Determine the [X, Y] coordinate at the center of the cell enclosing the given text.  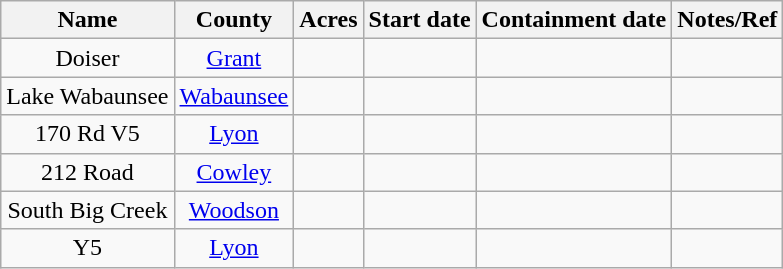
Woodson [234, 210]
South Big Creek [88, 210]
Name [88, 20]
212 Road [88, 172]
Acres [328, 20]
Wabaunsee [234, 96]
Doiser [88, 58]
Start date [420, 20]
Notes/Ref [728, 20]
Cowley [234, 172]
County [234, 20]
Lake Wabaunsee [88, 96]
Containment date [574, 20]
Grant [234, 58]
Y5 [88, 248]
170 Rd V5 [88, 134]
